Locate the cell with the specified text and output its [X, Y] center coordinate. 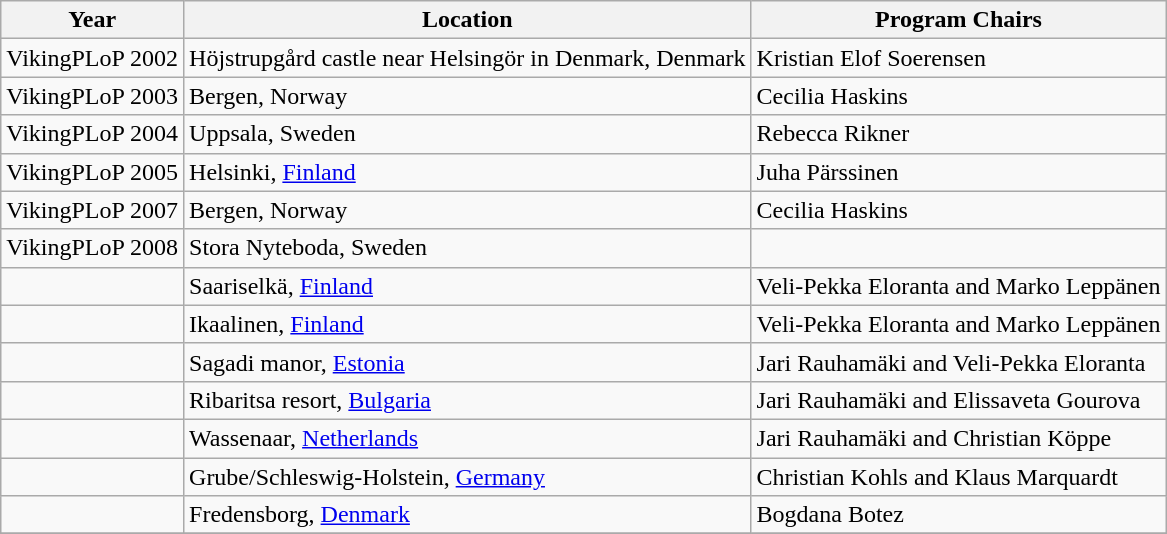
VikingPLoP 2002 [92, 58]
VikingPLoP 2008 [92, 248]
VikingPLoP 2003 [92, 96]
VikingPLoP 2005 [92, 172]
Höjstrupgård castle near Helsingör in Denmark, Denmark [468, 58]
VikingPLoP 2007 [92, 210]
Stora Nyteboda, Sweden [468, 248]
Jari Rauhamäki and Veli-Pekka Eloranta [958, 362]
Uppsala, Sweden [468, 134]
Jari Rauhamäki and Elissaveta Gourova [958, 400]
Location [468, 20]
Grube/Schleswig-Holstein, Germany [468, 477]
Helsinki, Finland [468, 172]
Wassenaar, Netherlands [468, 438]
Kristian Elof Soerensen [958, 58]
Ikaalinen, Finland [468, 324]
VikingPLoP 2004 [92, 134]
Christian Kohls and Klaus Marquardt [958, 477]
Program Chairs [958, 20]
Bogdana Botez [958, 515]
Juha Pärssinen [958, 172]
Rebecca Rikner [958, 134]
Saariselkä, Finland [468, 286]
Ribaritsa resort, Bulgaria [468, 400]
Jari Rauhamäki and Christian Köppe [958, 438]
Fredensborg, Denmark [468, 515]
Year [92, 20]
Sagadi manor, Estonia [468, 362]
